From the cell containing the given text, extract its center point as [x, y] coordinate. 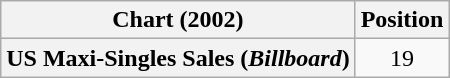
Chart (2002) [178, 20]
19 [402, 58]
Position [402, 20]
US Maxi-Singles Sales (Billboard) [178, 58]
